Detect which cell encompasses the target text, then output its (x, y) center coordinate. 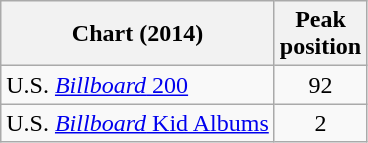
Peakposition (320, 34)
Chart (2014) (138, 34)
U.S. Billboard Kid Albums (138, 123)
2 (320, 123)
U.S. Billboard 200 (138, 85)
92 (320, 85)
